Return the [X, Y] coordinate for the center point of the cell that contains the specified text.  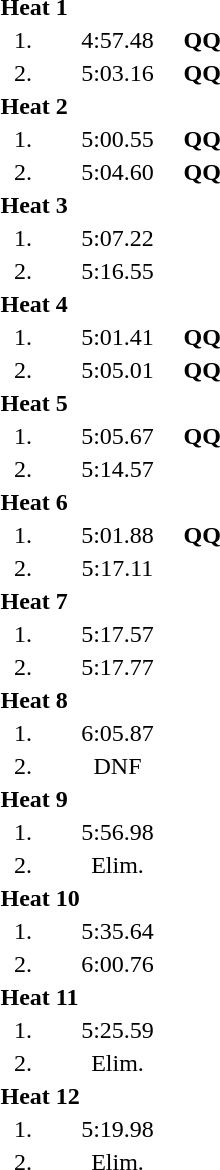
5:01.88 [118, 535]
6:05.87 [118, 733]
5:07.22 [118, 238]
5:05.67 [118, 436]
5:03.16 [118, 73]
5:19.98 [118, 1129]
5:17.77 [118, 667]
5:05.01 [118, 370]
6:00.76 [118, 964]
5:17.57 [118, 634]
5:14.57 [118, 469]
5:01.41 [118, 337]
5:00.55 [118, 139]
5:17.11 [118, 568]
4:57.48 [118, 40]
5:04.60 [118, 172]
DNF [118, 766]
5:25.59 [118, 1030]
5:56.98 [118, 832]
5:35.64 [118, 931]
5:16.55 [118, 271]
